Return (X, Y) of the center of cell containing provided text 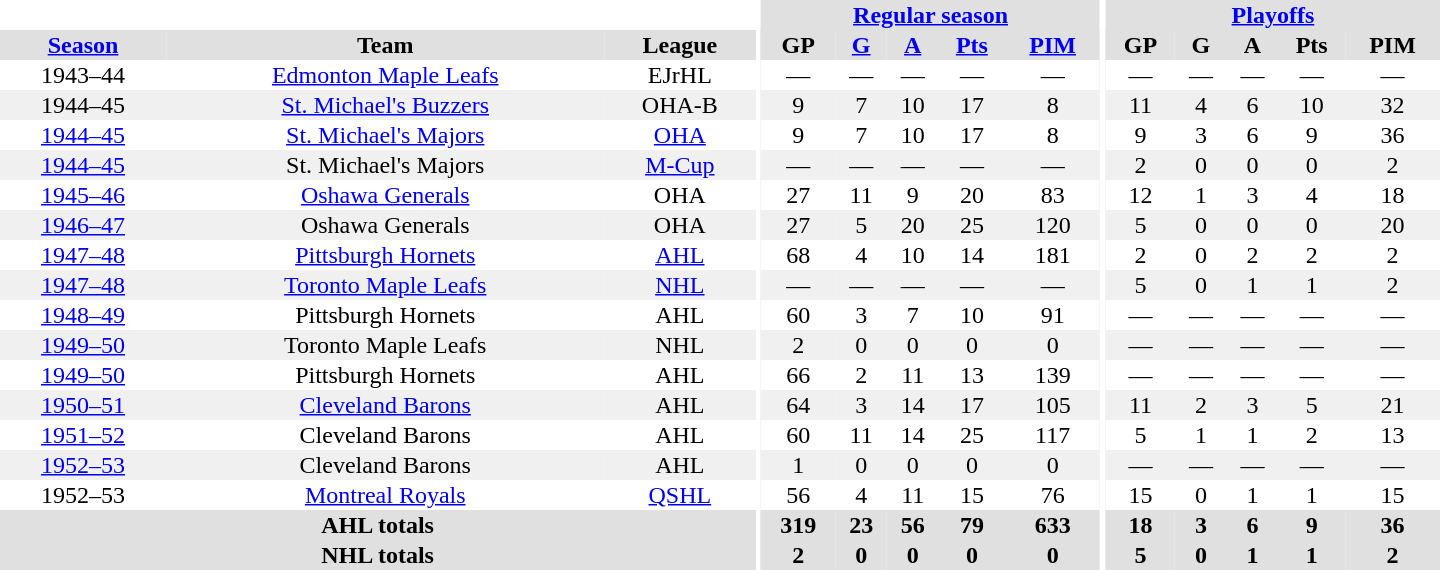
Playoffs (1273, 15)
1946–47 (83, 225)
23 (861, 525)
Team (385, 45)
32 (1392, 105)
1945–46 (83, 195)
66 (798, 375)
QSHL (680, 495)
83 (1052, 195)
12 (1140, 195)
21 (1392, 405)
NHL totals (378, 555)
79 (972, 525)
1943–44 (83, 75)
Regular season (930, 15)
Montreal Royals (385, 495)
105 (1052, 405)
1950–51 (83, 405)
91 (1052, 315)
Edmonton Maple Leafs (385, 75)
181 (1052, 255)
OHA-B (680, 105)
League (680, 45)
1948–49 (83, 315)
120 (1052, 225)
St. Michael's Buzzers (385, 105)
EJrHL (680, 75)
M-Cup (680, 165)
64 (798, 405)
68 (798, 255)
76 (1052, 495)
117 (1052, 435)
AHL totals (378, 525)
Season (83, 45)
319 (798, 525)
139 (1052, 375)
1951–52 (83, 435)
633 (1052, 525)
